Search for the cell housing the specified text and yield its [x, y] center coordinate. 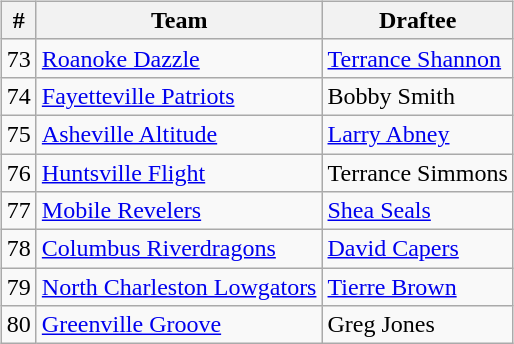
Larry Abney [418, 134]
Asheville Altitude [179, 134]
Terrance Shannon [418, 58]
Roanoke Dazzle [179, 58]
Mobile Revelers [179, 211]
Team [179, 20]
Columbus Riverdragons [179, 249]
# [18, 20]
Greg Jones [418, 325]
David Capers [418, 249]
76 [18, 173]
Tierre Brown [418, 287]
77 [18, 211]
Bobby Smith [418, 96]
Shea Seals [418, 211]
Terrance Simmons [418, 173]
Fayetteville Patriots [179, 96]
73 [18, 58]
80 [18, 325]
Greenville Groove [179, 325]
74 [18, 96]
North Charleston Lowgators [179, 287]
75 [18, 134]
79 [18, 287]
78 [18, 249]
Huntsville Flight [179, 173]
Draftee [418, 20]
